Scan for the cell matching the given text and deliver its (x, y) coordinate at center. 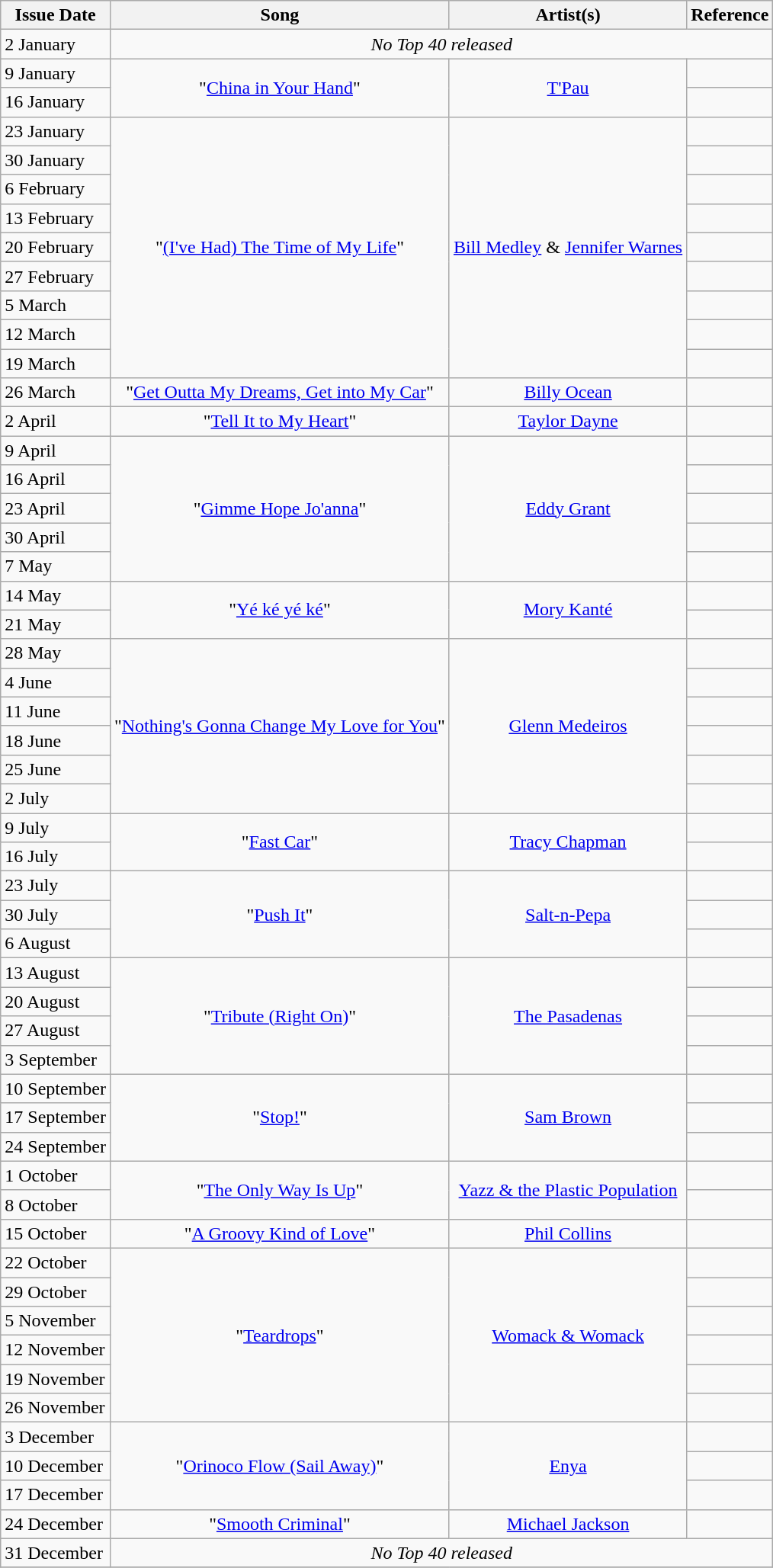
"Fast Car" (279, 842)
23 July (56, 886)
28 May (56, 653)
2 April (56, 422)
8 October (56, 1204)
10 September (56, 1089)
Taylor Dayne (567, 422)
T'Pau (567, 88)
Yazz & the Plastic Population (567, 1190)
"A Groovy Kind of Love" (279, 1233)
"Gimme Hope Jo'anna" (279, 508)
9 April (56, 451)
Womack & Womack (567, 1335)
Bill Medley & Jennifer Warnes (567, 247)
13 February (56, 218)
17 September (56, 1117)
2 July (56, 798)
20 February (56, 247)
5 November (56, 1321)
21 May (56, 624)
9 July (56, 827)
"Tribute (Right On)" (279, 1016)
31 December (56, 1553)
Phil Collins (567, 1233)
5 March (56, 305)
Sam Brown (567, 1117)
Tracy Chapman (567, 842)
"The Only Way Is Up" (279, 1190)
Enya (567, 1466)
1 October (56, 1175)
"Tell It to My Heart" (279, 422)
"Get Outta My Dreams, Get into My Car" (279, 393)
30 January (56, 160)
22 October (56, 1262)
Salt-n-Pepa (567, 915)
"(I've Had) The Time of My Life" (279, 247)
The Pasadenas (567, 1016)
Artist(s) (567, 15)
3 September (56, 1060)
27 February (56, 276)
6 August (56, 944)
Eddy Grant (567, 508)
26 November (56, 1408)
17 December (56, 1495)
"China in Your Hand" (279, 88)
30 July (56, 915)
Michael Jackson (567, 1524)
9 January (56, 73)
12 November (56, 1350)
"Yé ké yé ké" (279, 610)
16 July (56, 857)
16 January (56, 102)
"Orinoco Flow (Sail Away)" (279, 1466)
11 June (56, 711)
2 January (56, 44)
23 April (56, 508)
18 June (56, 740)
Mory Kanté (567, 610)
Issue Date (56, 15)
4 June (56, 682)
27 August (56, 1031)
19 March (56, 364)
15 October (56, 1233)
Song (279, 15)
14 May (56, 595)
30 April (56, 537)
29 October (56, 1292)
19 November (56, 1379)
12 March (56, 334)
23 January (56, 131)
3 December (56, 1437)
6 February (56, 189)
24 September (56, 1146)
"Smooth Criminal" (279, 1524)
10 December (56, 1466)
13 August (56, 973)
16 April (56, 479)
26 March (56, 393)
Reference (730, 15)
24 December (56, 1524)
25 June (56, 769)
"Teardrops" (279, 1335)
"Nothing's Gonna Change My Love for You" (279, 726)
"Push It" (279, 915)
Glenn Medeiros (567, 726)
7 May (56, 566)
"Stop!" (279, 1117)
Billy Ocean (567, 393)
20 August (56, 1002)
